Return the (X, Y) coordinate for the center point of the cell that contains the specified text.  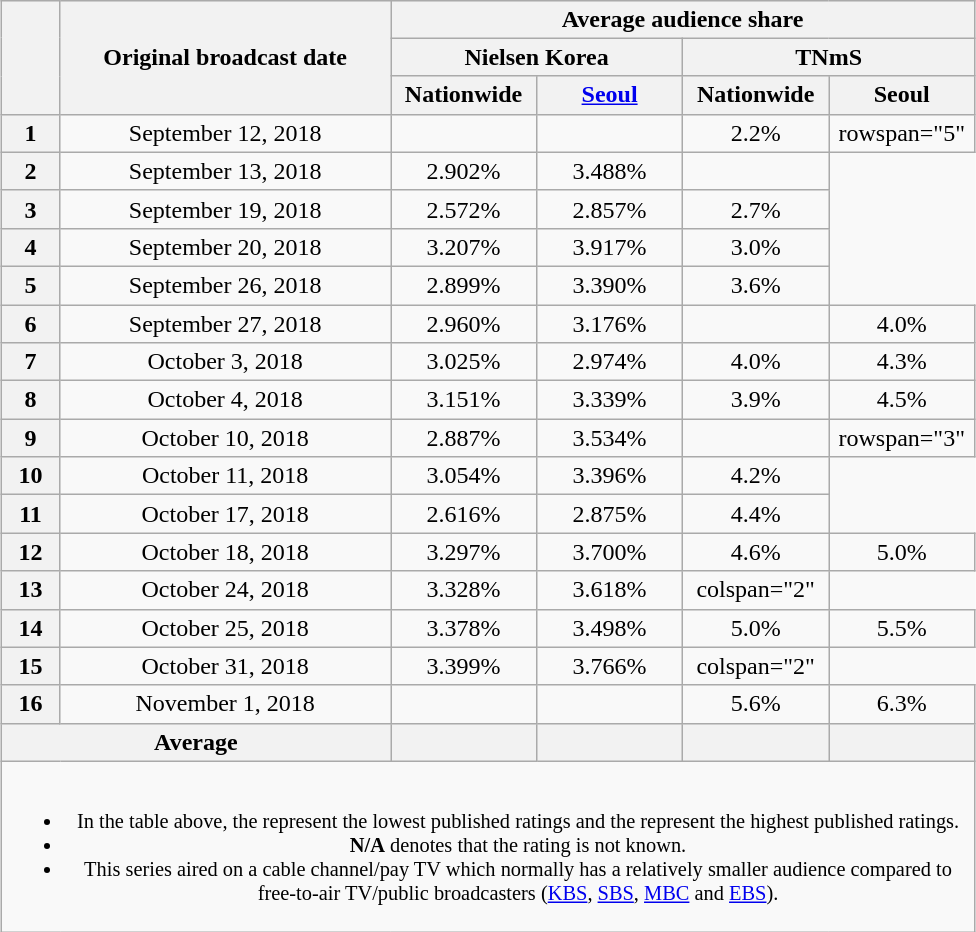
September 20, 2018 (226, 247)
7 (30, 362)
9 (30, 438)
3.917% (610, 247)
October 10, 2018 (226, 438)
2.857% (610, 209)
rowspan="5" (902, 133)
3.498% (610, 628)
September 13, 2018 (226, 171)
4.6% (756, 552)
TNmS (829, 57)
2.960% (463, 323)
4 (30, 247)
3.207% (463, 247)
3.534% (610, 438)
13 (30, 590)
2.887% (463, 438)
2.572% (463, 209)
September 26, 2018 (226, 285)
3.176% (610, 323)
2.899% (463, 285)
3.390% (610, 285)
2.2% (756, 133)
Average audience share (682, 19)
5.5% (902, 628)
4.2% (756, 476)
14 (30, 628)
1 (30, 133)
2.616% (463, 514)
October 11, 2018 (226, 476)
3.488% (610, 171)
8 (30, 400)
3.399% (463, 666)
5 (30, 285)
5.6% (756, 704)
Average (196, 742)
rowspan="3" (902, 438)
6 (30, 323)
3.0% (756, 247)
October 24, 2018 (226, 590)
3.378% (463, 628)
3.700% (610, 552)
4.3% (902, 362)
October 31, 2018 (226, 666)
16 (30, 704)
2 (30, 171)
September 27, 2018 (226, 323)
October 17, 2018 (226, 514)
3.618% (610, 590)
3.151% (463, 400)
2.7% (756, 209)
3.297% (463, 552)
12 (30, 552)
October 18, 2018 (226, 552)
September 12, 2018 (226, 133)
3.6% (756, 285)
2.974% (610, 362)
3.396% (610, 476)
4.4% (756, 514)
November 1, 2018 (226, 704)
2.875% (610, 514)
11 (30, 514)
September 19, 2018 (226, 209)
3.766% (610, 666)
Nielsen Korea (536, 57)
3.339% (610, 400)
3.025% (463, 362)
Original broadcast date (226, 57)
3.9% (756, 400)
3.054% (463, 476)
6.3% (902, 704)
3.328% (463, 590)
2.902% (463, 171)
4.5% (902, 400)
October 4, 2018 (226, 400)
October 3, 2018 (226, 362)
October 25, 2018 (226, 628)
3 (30, 209)
10 (30, 476)
15 (30, 666)
